Return [X, Y] of the center of cell containing provided text 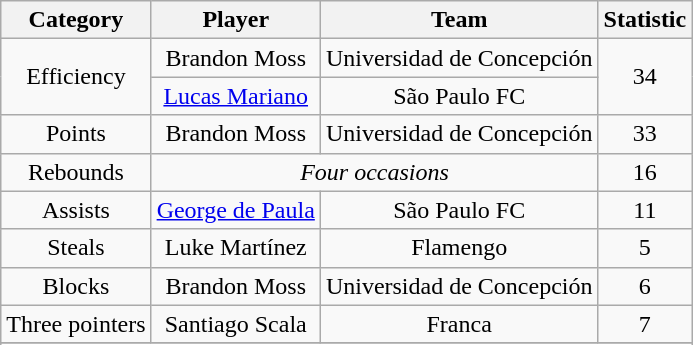
Steals [76, 248]
Rebounds [76, 172]
5 [645, 248]
Four occasions [374, 172]
Team [459, 20]
Lucas Mariano [236, 96]
Player [236, 20]
33 [645, 134]
Three pointers [76, 324]
Category [76, 20]
Blocks [76, 286]
Luke Martínez [236, 248]
Flamengo [459, 248]
11 [645, 210]
34 [645, 77]
16 [645, 172]
Santiago Scala [236, 324]
Assists [76, 210]
Franca [459, 324]
Statistic [645, 20]
7 [645, 324]
Efficiency [76, 77]
Points [76, 134]
6 [645, 286]
George de Paula [236, 210]
